Return (X, Y) of the center of cell containing provided text 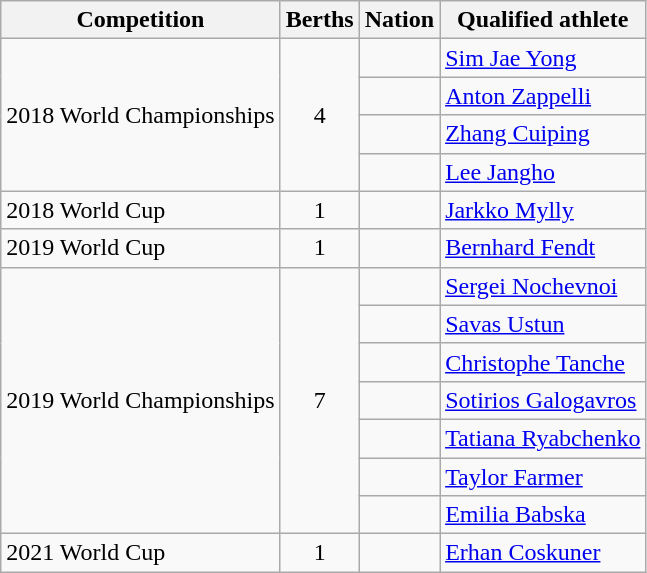
Christophe Tanche (543, 362)
Nation (399, 20)
Erhan Coskuner (543, 553)
Sotirios Galogavros (543, 400)
Bernhard Fendt (543, 248)
4 (320, 115)
Sim Jae Yong (543, 58)
Emilia Babska (543, 515)
7 (320, 400)
2019 World Championships (140, 400)
2018 World Championships (140, 115)
Anton Zappelli (543, 96)
Tatiana Ryabchenko (543, 438)
2021 World Cup (140, 553)
Jarkko Mylly (543, 210)
2018 World Cup (140, 210)
Zhang Cuiping (543, 134)
Berths (320, 20)
Qualified athlete (543, 20)
Lee Jangho (543, 172)
Sergei Nochevnoi (543, 286)
Competition (140, 20)
Savas Ustun (543, 324)
Taylor Farmer (543, 477)
2019 World Cup (140, 248)
